Scan for the cell matching the given text and deliver its [x, y] coordinate at center. 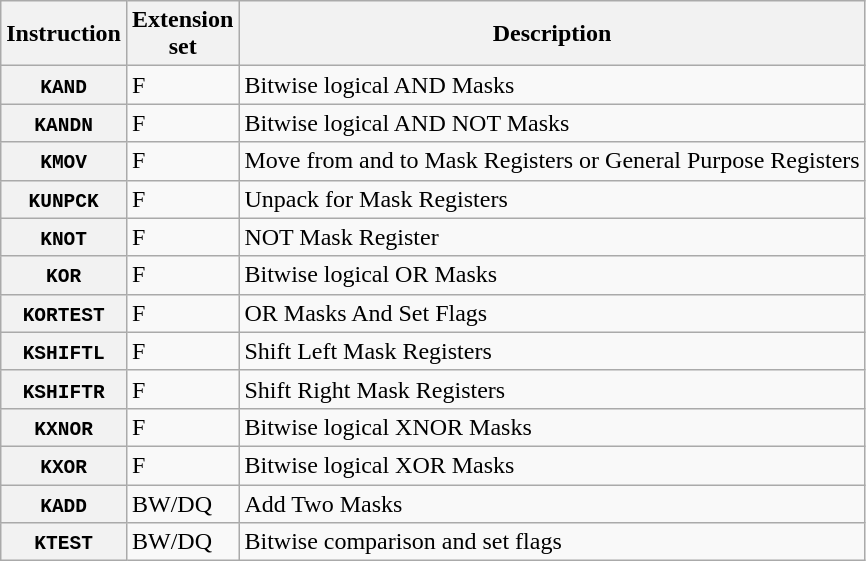
KANDN [64, 123]
NOT Mask Register [552, 237]
Bitwise logical AND NOT Masks [552, 123]
KAND [64, 85]
KOR [64, 275]
KXOR [64, 465]
Unpack for Mask Registers [552, 199]
Bitwise logical XNOR Masks [552, 427]
KXNOR [64, 427]
Bitwise logical AND Masks [552, 85]
KUNPCK [64, 199]
Shift Right Mask Registers [552, 389]
KNOT [64, 237]
Description [552, 34]
Bitwise comparison and set flags [552, 542]
KSHIFTL [64, 351]
Bitwise logical OR Masks [552, 275]
KMOV [64, 161]
Instruction [64, 34]
KORTEST [64, 313]
KADD [64, 503]
Extensionset [182, 34]
Move from and to Mask Registers or General Purpose Registers [552, 161]
Shift Left Mask Registers [552, 351]
KSHIFTR [64, 389]
Bitwise logical XOR Masks [552, 465]
KTEST [64, 542]
OR Masks And Set Flags [552, 313]
Add Two Masks [552, 503]
